Find where the given text appears and provide that cell's center as [X, Y] coordinate. 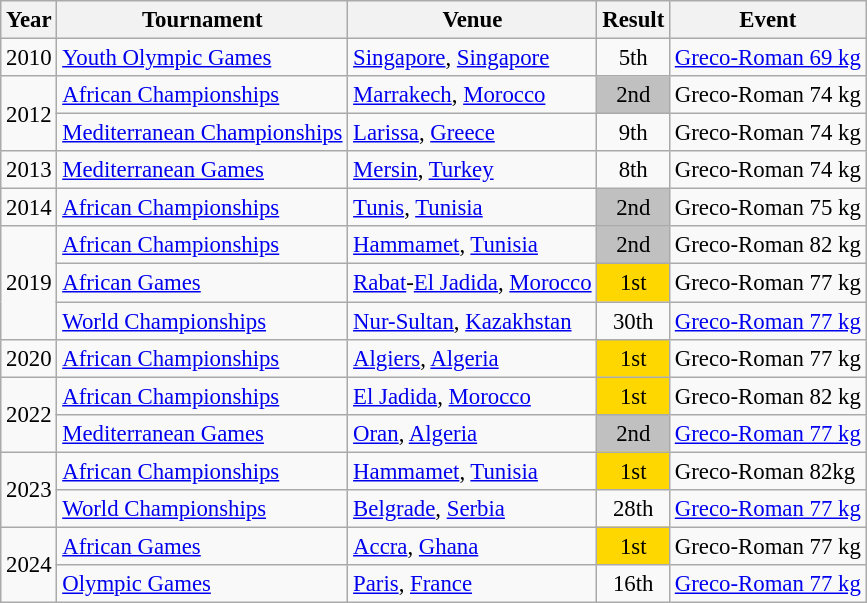
Marrakech, Morocco [472, 95]
Nur-Sultan, Kazakhstan [472, 321]
Paris, France [472, 584]
2014 [29, 208]
Result [634, 20]
2020 [29, 358]
2022 [29, 414]
2019 [29, 282]
Greco-Roman 75 kg [768, 208]
Venue [472, 20]
2012 [29, 114]
Oran, Algeria [472, 433]
El Jadida, Morocco [472, 396]
Greco-Roman 69 kg [768, 58]
Accra, Ghana [472, 546]
9th [634, 133]
Tournament [202, 20]
Belgrade, Serbia [472, 509]
30th [634, 321]
Mersin, Turkey [472, 170]
5th [634, 58]
8th [634, 170]
2024 [29, 564]
Youth Olympic Games [202, 58]
Singapore, Singapore [472, 58]
2013 [29, 170]
2023 [29, 490]
2010 [29, 58]
Olympic Games [202, 584]
16th [634, 584]
Mediterranean Championships [202, 133]
Algiers, Algeria [472, 358]
Greco-Roman 82kg [768, 471]
28th [634, 509]
Rabat-El Jadida, Morocco [472, 283]
Tunis, Tunisia [472, 208]
Event [768, 20]
Year [29, 20]
Larissa, Greece [472, 133]
